Detect which cell encompasses the target text, then output its (x, y) center coordinate. 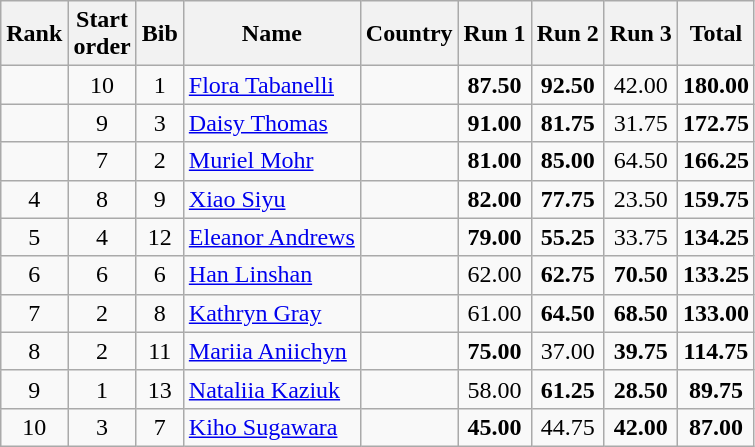
Total (716, 34)
33.75 (640, 237)
87.00 (716, 427)
Daisy Thomas (272, 123)
133.00 (716, 313)
28.50 (640, 389)
81.75 (568, 123)
Run 1 (494, 34)
Run 2 (568, 34)
Name (272, 34)
172.75 (716, 123)
23.50 (640, 199)
Rank (34, 34)
62.75 (568, 275)
79.00 (494, 237)
91.00 (494, 123)
87.50 (494, 85)
85.00 (568, 161)
Bib (160, 34)
45.00 (494, 427)
133.25 (716, 275)
159.75 (716, 199)
Run 3 (640, 34)
Han Linshan (272, 275)
55.25 (568, 237)
58.00 (494, 389)
Eleanor Andrews (272, 237)
Xiao Siyu (272, 199)
5 (34, 237)
77.75 (568, 199)
82.00 (494, 199)
75.00 (494, 351)
89.75 (716, 389)
62.00 (494, 275)
134.25 (716, 237)
11 (160, 351)
37.00 (568, 351)
70.50 (640, 275)
166.25 (716, 161)
Flora Tabanelli (272, 85)
39.75 (640, 351)
44.75 (568, 427)
68.50 (640, 313)
Kathryn Gray (272, 313)
31.75 (640, 123)
Muriel Mohr (272, 161)
12 (160, 237)
114.75 (716, 351)
Nataliia Kaziuk (272, 389)
61.25 (568, 389)
81.00 (494, 161)
Country (409, 34)
Startorder (102, 34)
13 (160, 389)
92.50 (568, 85)
180.00 (716, 85)
Kiho Sugawara (272, 427)
61.00 (494, 313)
Mariia Aniichyn (272, 351)
